Identify which cell holds the provided text, then report its [x, y] central coordinate. 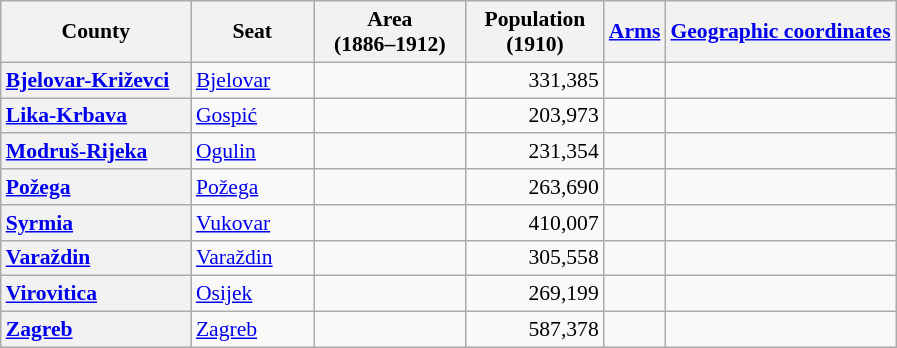
Seat [252, 32]
Bjelovar [252, 80]
Gospić [252, 116]
231,354 [535, 152]
Osijek [252, 294]
587,378 [535, 330]
305,558 [535, 258]
Vukovar [252, 223]
Ogulin [252, 152]
Lika-Krbava [96, 116]
Area(1886–1912) [390, 32]
Population (1910) [535, 32]
Syrmia [96, 223]
263,690 [535, 187]
269,199 [535, 294]
Bjelovar-Križevci [96, 80]
331,385 [535, 80]
203,973 [535, 116]
410,007 [535, 223]
Arms [635, 32]
County [96, 32]
Geographic coordinates [780, 32]
Virovitica [96, 294]
Modruš-Rijeka [96, 152]
